Provide the [X, Y] coordinate of the cell's center where the given text is located.  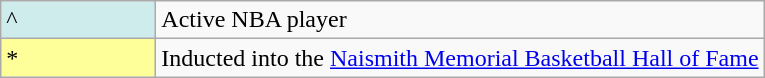
Active NBA player [460, 20]
^ [78, 20]
Inducted into the Naismith Memorial Basketball Hall of Fame [460, 58]
* [78, 58]
